Pinpoint the cell where the given text exists, returning its (X, Y) midpoint coordinate. 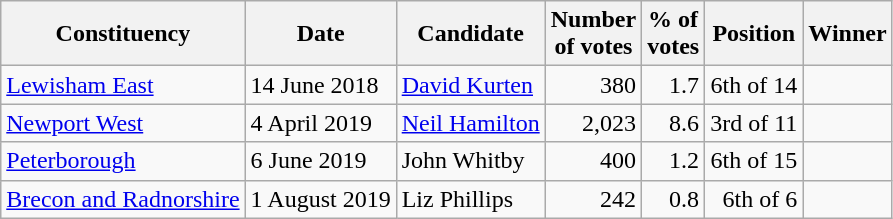
6th of 15 (754, 161)
8.6 (674, 123)
Date (320, 34)
Brecon and Radnorshire (123, 199)
Peterborough (123, 161)
John Whitby (470, 161)
6th of 6 (754, 199)
1.7 (674, 85)
242 (593, 199)
Liz Phillips (470, 199)
1 August 2019 (320, 199)
6 June 2019 (320, 161)
0.8 (674, 199)
6th of 14 (754, 85)
% ofvotes (674, 34)
4 April 2019 (320, 123)
Numberof votes (593, 34)
Neil Hamilton (470, 123)
1.2 (674, 161)
380 (593, 85)
Lewisham East (123, 85)
Newport West (123, 123)
Candidate (470, 34)
David Kurten (470, 85)
2,023 (593, 123)
Constituency (123, 34)
400 (593, 161)
3rd of 11 (754, 123)
Position (754, 34)
Winner (848, 34)
14 June 2018 (320, 85)
